Determine the [x, y] coordinate at the center of the cell enclosing the given text.  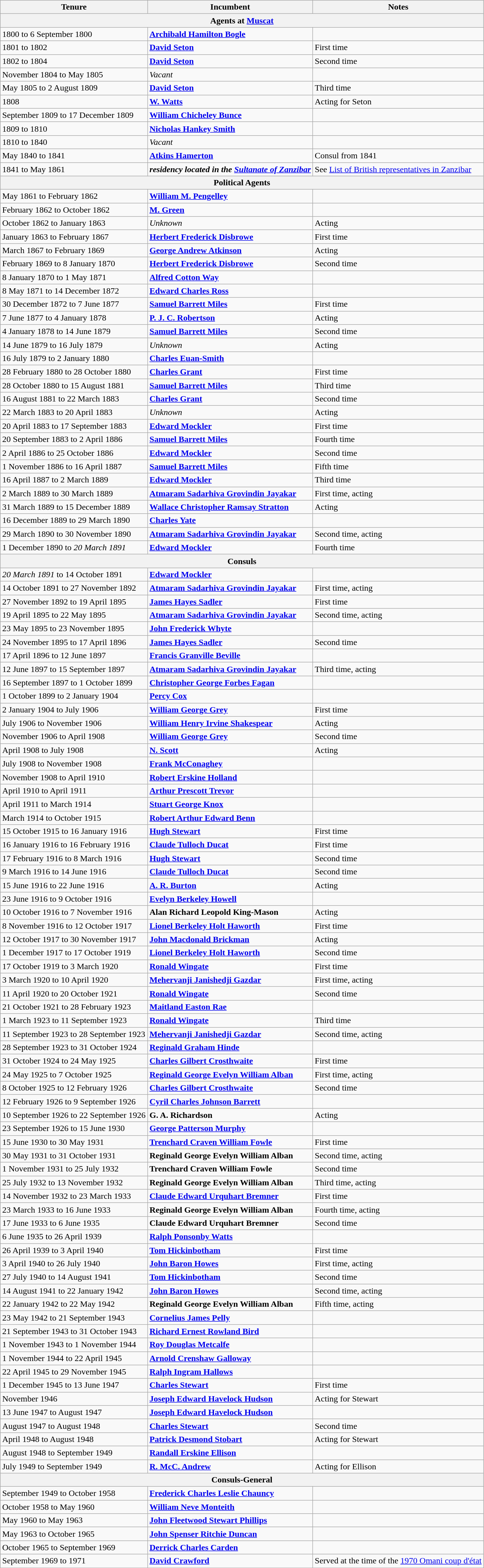
Ralph Ingram Hallows [230, 1372]
Political Agents [242, 183]
May 1861 to February 1862 [74, 196]
11 September 1923 to 28 September 1923 [74, 1034]
15 October 1915 to 16 January 1916 [74, 831]
September 1809 to 17 December 1809 [74, 115]
23 September 1926 to 15 June 1930 [74, 1129]
1 March 1923 to 11 September 1923 [74, 1020]
23 May 1942 to 21 September 1943 [74, 1318]
22 January 1942 to 22 May 1942 [74, 1304]
27 November 1892 to 19 April 1895 [74, 602]
Consuls-General [242, 1480]
William M. Pengelley [230, 196]
12 June 1897 to 15 September 1897 [74, 669]
Acting for Ellison [398, 1466]
October 1965 to September 1969 [74, 1547]
3 March 1920 to 10 April 1920 [74, 980]
July 1949 to September 1949 [74, 1466]
October 1862 to January 1863 [74, 223]
David Crawford [230, 1561]
November 1946 [74, 1399]
February 1862 to October 1862 [74, 210]
Patrick Desmond Stobart [230, 1439]
15 June 1916 to 22 June 1916 [74, 885]
1 October 1899 to 2 January 1904 [74, 696]
Alan Richard Leopold King-Mason [230, 912]
31 October 1924 to 24 May 1925 [74, 1061]
Christopher George Forbes Fagan [230, 683]
Roy Douglas Metcalfe [230, 1345]
1841 to May 1861 [74, 169]
Percy Cox [230, 696]
10 September 1926 to 22 September 1926 [74, 1115]
Edward Charles Ross [230, 291]
22 April 1945 to 29 November 1945 [74, 1372]
26 April 1939 to 3 April 1940 [74, 1250]
April 1948 to August 1948 [74, 1439]
Richard Ernest Rowland Bird [230, 1331]
Fifth time [398, 466]
16 December 1889 to 29 March 1890 [74, 520]
Arnold Crenshaw Galloway [230, 1358]
William Neve Monteith [230, 1507]
May 1805 to 2 August 1809 [74, 88]
Maitland Easton Rae [230, 1007]
1802 to 1804 [74, 61]
Reginald Graham Hinde [230, 1048]
William Chicheley Bunce [230, 115]
Notes [398, 7]
19 April 1895 to 22 May 1895 [74, 615]
Arthur Prescott Trevor [230, 791]
17 February 1916 to 8 March 1916 [74, 858]
John Spenser Ritchie Duncan [230, 1534]
10 October 1916 to 7 November 1916 [74, 912]
Atkins Hamerton [230, 155]
Cornelius James Pelly [230, 1318]
W. Watts [230, 102]
March 1914 to October 1915 [74, 818]
Francis Granville Beville [230, 656]
1 December 1945 to 13 June 1947 [74, 1385]
Evelyn Berkeley Howell [230, 899]
17 June 1933 to 6 June 1935 [74, 1223]
Served at the time of the 1970 Omani coup d'état [398, 1561]
Alfred Cotton Way [230, 277]
September 1969 to 1971 [74, 1561]
July 1906 to November 1906 [74, 723]
16 August 1881 to 22 March 1883 [74, 399]
residency located in the Sultanate of Zanzibar [230, 169]
14 June 1879 to 16 July 1879 [74, 345]
September 1949 to October 1958 [74, 1493]
16 September 1897 to 1 October 1899 [74, 683]
John Frederick Whyte [230, 629]
Nicholas Hankey Smith [230, 129]
21 October 1921 to 28 February 1923 [74, 1007]
Fourth time, acting [398, 1209]
1 November 1886 to 16 April 1887 [74, 466]
20 April 1883 to 17 September 1883 [74, 426]
1 December 1890 to 20 March 1891 [74, 547]
Frederick Charles Leslie Chauncy [230, 1493]
1808 [74, 102]
August 1948 to September 1949 [74, 1453]
Cyril Charles Johnson Barrett [230, 1102]
2 April 1886 to 25 October 1886 [74, 453]
27 July 1940 to 14 August 1941 [74, 1277]
11 April 1920 to 20 October 1921 [74, 993]
24 November 1895 to 17 April 1896 [74, 642]
17 October 1919 to 3 March 1920 [74, 966]
May 1963 to October 1965 [74, 1534]
William Henry Irvine Shakespear [230, 723]
4 January 1878 to 14 June 1879 [74, 331]
Charles Yate [230, 520]
George Andrew Atkinson [230, 250]
April 1911 to March 1914 [74, 804]
30 December 1872 to 7 June 1877 [74, 304]
Derrick Charles Carden [230, 1547]
25 July 1932 to 13 November 1932 [74, 1182]
28 September 1923 to 31 October 1924 [74, 1048]
23 March 1933 to 16 June 1933 [74, 1209]
Frank McConaghey [230, 764]
John Fleetwood Stewart Phillips [230, 1520]
14 November 1932 to 23 March 1933 [74, 1196]
P. J. C. Robertson [230, 318]
Agents at Muscat [242, 21]
20 March 1891 to 14 October 1891 [74, 574]
20 September 1883 to 2 April 1886 [74, 439]
George Patterson Murphy [230, 1129]
Acting for Seton [398, 102]
May 1960 to May 1963 [74, 1520]
7 June 1877 to 4 January 1878 [74, 318]
March 1867 to February 1869 [74, 250]
1 December 1917 to 17 October 1919 [74, 953]
8 May 1871 to 14 December 1872 [74, 291]
N. Scott [230, 750]
2 March 1889 to 30 March 1889 [74, 493]
1810 to 1840 [74, 142]
October 1958 to May 1960 [74, 1507]
16 April 1887 to 2 March 1889 [74, 480]
Wallace Christopher Ramsay Stratton [230, 507]
8 November 1916 to 12 October 1917 [74, 926]
14 October 1891 to 27 November 1892 [74, 588]
Archibald Hamilton Bogle [230, 34]
January 1863 to February 1867 [74, 237]
Consul from 1841 [398, 155]
November 1906 to April 1908 [74, 737]
16 January 1916 to 16 February 1916 [74, 845]
6 June 1935 to 26 April 1939 [74, 1236]
Tenure [74, 7]
November 1804 to May 1805 [74, 75]
Randall Erskine Ellison [230, 1453]
22 March 1883 to 20 April 1883 [74, 413]
August 1947 to August 1948 [74, 1426]
April 1910 to April 1911 [74, 791]
1800 to 6 September 1800 [74, 34]
1 November 1943 to 1 November 1944 [74, 1345]
1 November 1931 to 25 July 1932 [74, 1169]
24 May 1925 to 7 October 1925 [74, 1075]
Consuls [242, 561]
April 1908 to July 1908 [74, 750]
Incumbent [230, 7]
Fifth time, acting [398, 1304]
9 March 1916 to 14 June 1916 [74, 872]
Charles Euan-Smith [230, 358]
28 February 1880 to 28 October 1880 [74, 372]
May 1840 to 1841 [74, 155]
See List of British representatives in Zanzibar [398, 169]
12 October 1917 to 30 November 1917 [74, 939]
17 April 1896 to 12 June 1897 [74, 656]
John Macdonald Brickman [230, 939]
8 January 1870 to 1 May 1871 [74, 277]
14 August 1941 to 22 January 1942 [74, 1291]
A. R. Burton [230, 885]
July 1908 to November 1908 [74, 764]
23 June 1916 to 9 October 1916 [74, 899]
February 1869 to 8 January 1870 [74, 264]
23 May 1895 to 23 November 1895 [74, 629]
15 June 1930 to 30 May 1931 [74, 1142]
13 June 1947 to August 1947 [74, 1412]
1801 to 1802 [74, 48]
M. Green [230, 210]
30 May 1931 to 31 October 1931 [74, 1155]
2 January 1904 to July 1906 [74, 710]
3 April 1940 to 26 July 1940 [74, 1264]
G. A. Richardson [230, 1115]
12 February 1926 to 9 September 1926 [74, 1102]
29 March 1890 to 30 November 1890 [74, 534]
Ralph Ponsonby Watts [230, 1236]
21 September 1943 to 31 October 1943 [74, 1331]
November 1908 to April 1910 [74, 777]
1 November 1944 to 22 April 1945 [74, 1358]
31 March 1889 to 15 December 1889 [74, 507]
Robert Erskine Holland [230, 777]
Robert Arthur Edward Benn [230, 818]
1809 to 1810 [74, 129]
28 October 1880 to 15 August 1881 [74, 385]
R. McC. Andrew [230, 1466]
Stuart George Knox [230, 804]
16 July 1879 to 2 January 1880 [74, 358]
8 October 1925 to 12 February 1926 [74, 1088]
